Find where the given text appears and provide that cell's center as (x, y) coordinate. 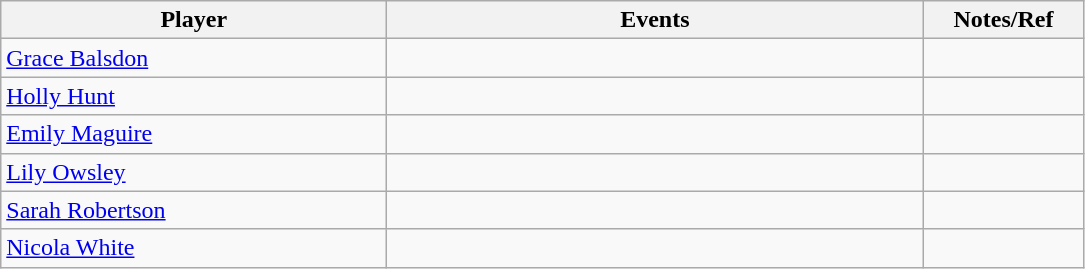
Holly Hunt (194, 96)
Nicola White (194, 248)
Grace Balsdon (194, 58)
Player (194, 20)
Notes/Ref (1004, 20)
Lily Owsley (194, 172)
Emily Maguire (194, 134)
Events (655, 20)
Sarah Robertson (194, 210)
